Identify which cell holds the provided text, then report its (X, Y) central coordinate. 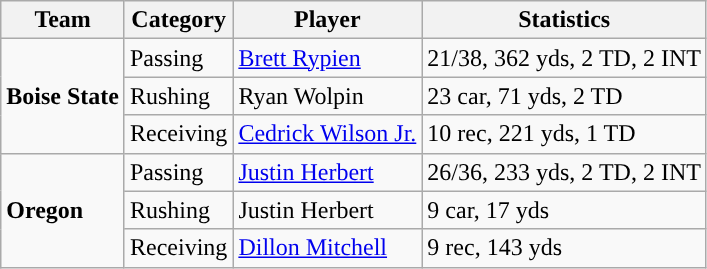
26/36, 233 yds, 2 TD, 2 INT (564, 172)
Dillon Mitchell (328, 248)
10 rec, 221 yds, 1 TD (564, 134)
Player (328, 20)
Cedrick Wilson Jr. (328, 134)
Boise State (63, 96)
Ryan Wolpin (328, 96)
Team (63, 20)
21/38, 362 yds, 2 TD, 2 INT (564, 58)
9 car, 17 yds (564, 210)
9 rec, 143 yds (564, 248)
Statistics (564, 20)
Category (178, 20)
Oregon (63, 210)
Brett Rypien (328, 58)
23 car, 71 yds, 2 TD (564, 96)
